Return (x, y) of the center of cell containing provided text 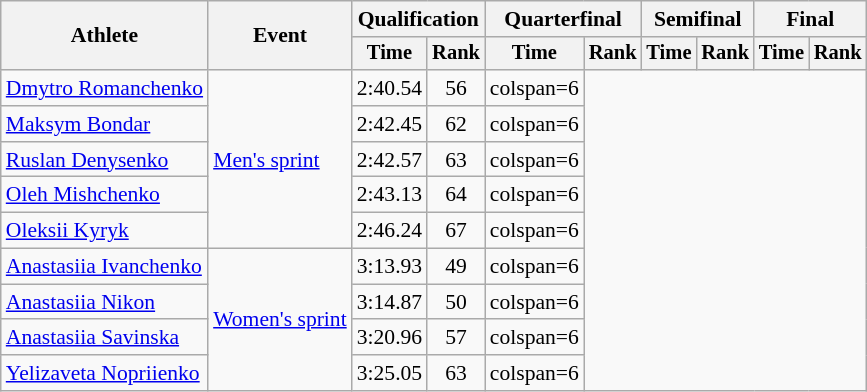
67 (456, 231)
Athlete (104, 36)
3:14.87 (390, 302)
Ruslan Denysenko (104, 160)
3:13.93 (390, 267)
Qualification (418, 19)
Oleh Mishchenko (104, 195)
Semifinal (697, 19)
2:42.57 (390, 160)
Quarterfinal (564, 19)
50 (456, 302)
Maksym Bondar (104, 124)
49 (456, 267)
Men's sprint (280, 159)
2:46.24 (390, 231)
57 (456, 338)
Yelizaveta Nopriienko (104, 373)
3:25.05 (390, 373)
2:42.45 (390, 124)
Anastasiia Nikon (104, 302)
Dmytro Romanchenko (104, 88)
Anastasiia Savinska (104, 338)
2:40.54 (390, 88)
62 (456, 124)
56 (456, 88)
Final (810, 19)
Event (280, 36)
Oleksii Kyryk (104, 231)
Anastasiia Ivanchenko (104, 267)
3:20.96 (390, 338)
64 (456, 195)
Women's sprint (280, 320)
2:43.13 (390, 195)
